Output the [x, y] coordinate of the center of the cell containing the given text.  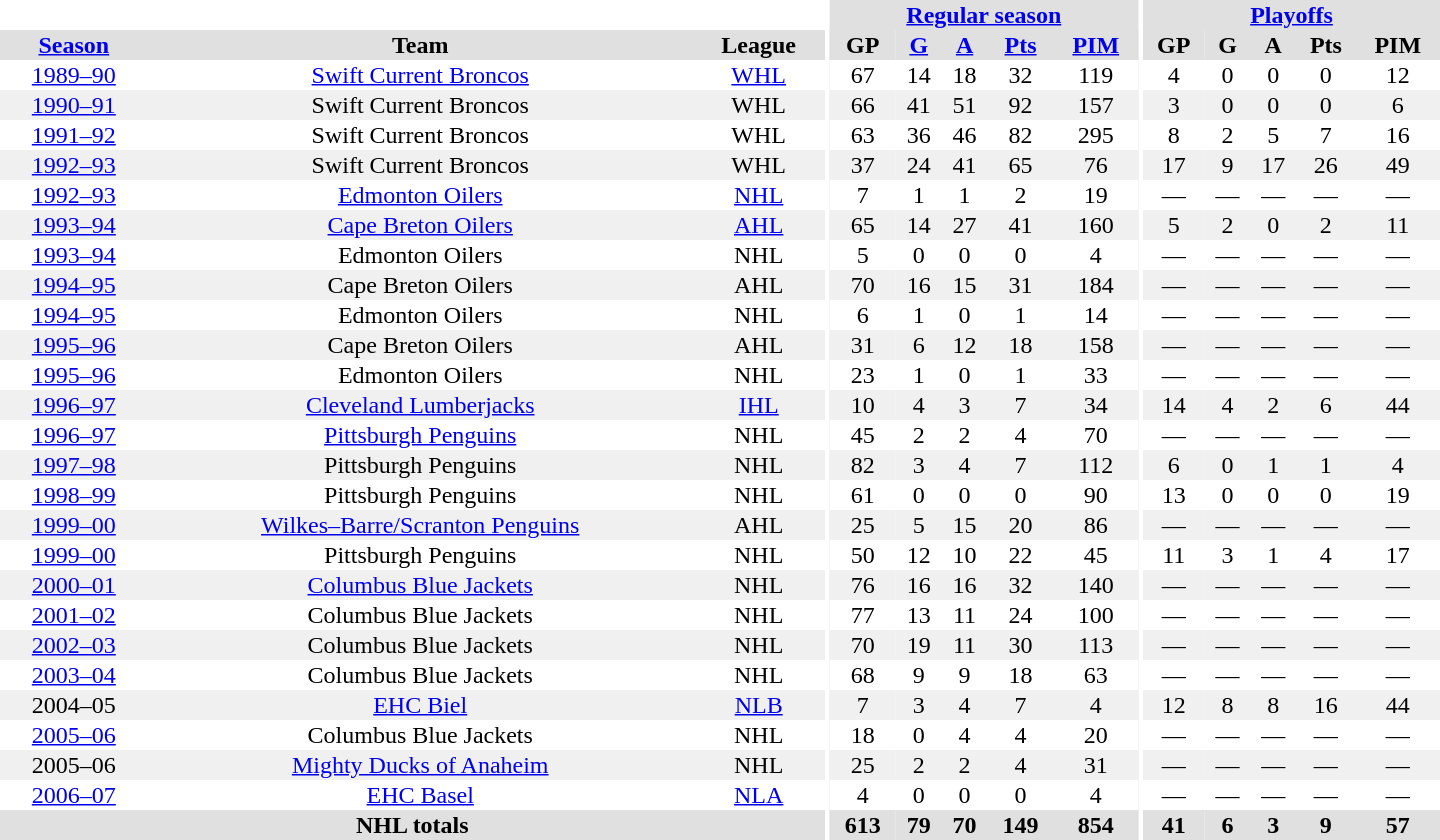
67 [863, 75]
112 [1096, 465]
36 [919, 135]
149 [1020, 825]
49 [1398, 165]
27 [965, 225]
Playoffs [1292, 15]
46 [965, 135]
22 [1020, 555]
77 [863, 615]
Team [420, 45]
2000–01 [74, 585]
79 [919, 825]
68 [863, 675]
140 [1096, 585]
23 [863, 375]
Season [74, 45]
157 [1096, 105]
33 [1096, 375]
184 [1096, 285]
1997–98 [74, 465]
EHC Biel [420, 705]
League [759, 45]
1991–92 [74, 135]
295 [1096, 135]
IHL [759, 405]
158 [1096, 345]
NLA [759, 795]
2004–05 [74, 705]
Mighty Ducks of Anaheim [420, 765]
NLB [759, 705]
Cleveland Lumberjacks [420, 405]
613 [863, 825]
86 [1096, 525]
90 [1096, 495]
854 [1096, 825]
2006–07 [74, 795]
30 [1020, 645]
Regular season [984, 15]
1990–91 [74, 105]
2001–02 [74, 615]
Wilkes–Barre/Scranton Penguins [420, 525]
NHL totals [412, 825]
160 [1096, 225]
26 [1326, 165]
51 [965, 105]
2002–03 [74, 645]
119 [1096, 75]
57 [1398, 825]
66 [863, 105]
1989–90 [74, 75]
50 [863, 555]
113 [1096, 645]
100 [1096, 615]
34 [1096, 405]
61 [863, 495]
EHC Basel [420, 795]
2003–04 [74, 675]
1998–99 [74, 495]
92 [1020, 105]
37 [863, 165]
